Search for the cell housing the specified text and yield its (X, Y) center coordinate. 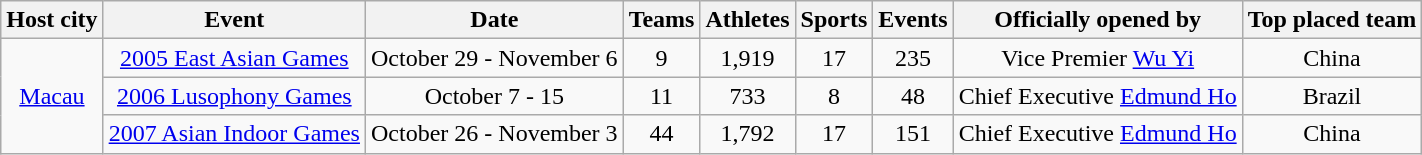
2006 Lusophony Games (234, 96)
Teams (662, 20)
Brazil (1332, 96)
8 (834, 96)
1,919 (748, 58)
Macau (52, 96)
733 (748, 96)
Host city (52, 20)
Vice Premier Wu Yi (1098, 58)
Date (494, 20)
11 (662, 96)
9 (662, 58)
Sports (834, 20)
Top placed team (1332, 20)
October 7 - 15 (494, 96)
October 29 - November 6 (494, 58)
Officially opened by (1098, 20)
October 26 - November 3 (494, 134)
Events (913, 20)
2005 East Asian Games (234, 58)
Athletes (748, 20)
151 (913, 134)
2007 Asian Indoor Games (234, 134)
Event (234, 20)
44 (662, 134)
235 (913, 58)
48 (913, 96)
1,792 (748, 134)
